Pinpoint the cell where the given text exists, returning its [x, y] midpoint coordinate. 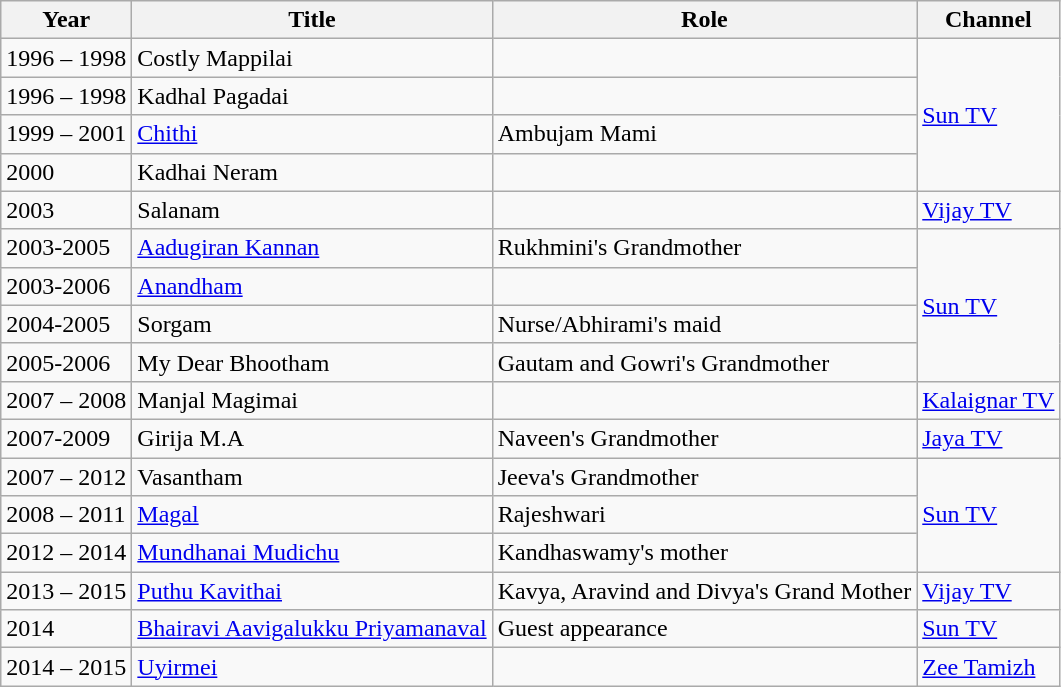
Girija M.A [312, 438]
Kalaignar TV [988, 400]
1999 – 2001 [66, 134]
Sorgam [312, 324]
Role [704, 20]
2000 [66, 172]
2007 – 2008 [66, 400]
Salanam [312, 210]
2005-2006 [66, 362]
My Dear Bhootham [312, 362]
Gautam and Gowri's Grandmother [704, 362]
Naveen's Grandmother [704, 438]
2007 – 2012 [66, 477]
2003 [66, 210]
2013 – 2015 [66, 591]
Year [66, 20]
Kadhai Neram [312, 172]
2012 – 2014 [66, 553]
Vasantham [312, 477]
Rukhmini's Grandmother [704, 248]
2004-2005 [66, 324]
Bhairavi Aavigalukku Priyamanaval [312, 629]
Kandhaswamy's mother [704, 553]
Ambujam Mami [704, 134]
Jeeva's Grandmother [704, 477]
Rajeshwari [704, 515]
Kavya, Aravind and Divya's Grand Mother [704, 591]
Guest appearance [704, 629]
Zee Tamizh [988, 667]
Chithi [312, 134]
Costly Mappilai [312, 58]
Nurse/Abhirami's maid [704, 324]
Magal [312, 515]
Kadhal Pagadai [312, 96]
Aadugiran Kannan [312, 248]
Anandham [312, 286]
Uyirmei [312, 667]
2014 – 2015 [66, 667]
2003-2006 [66, 286]
2003-2005 [66, 248]
Title [312, 20]
Manjal Magimai [312, 400]
Puthu Kavithai [312, 591]
Channel [988, 20]
Mundhanai Mudichu [312, 553]
2007-2009 [66, 438]
2014 [66, 629]
Jaya TV [988, 438]
2008 – 2011 [66, 515]
